Capture the cell that displays the provided text and extract its [x, y] central coordinate. 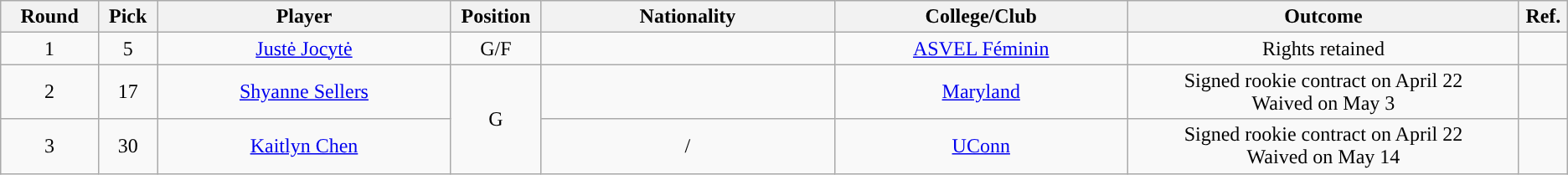
Maryland [981, 92]
5 [127, 49]
Signed rookie contract on April 22Waived on May 14 [1323, 146]
30 [127, 146]
G [496, 119]
Kaitlyn Chen [304, 146]
Nationality [688, 17]
Player [304, 17]
G/F [496, 49]
3 [50, 146]
Pick [127, 17]
Position [496, 17]
College/Club [981, 17]
Round [50, 17]
17 [127, 92]
1 [50, 49]
Shyanne Sellers [304, 92]
Outcome [1323, 17]
Ref. [1543, 17]
UConn [981, 146]
Signed rookie contract on April 22Waived on May 3 [1323, 92]
Justė Jocytė [304, 49]
Rights retained [1323, 49]
2 [50, 92]
ASVEL Féminin [981, 49]
/ [688, 146]
